Scan for the cell matching the given text and deliver its [x, y] coordinate at center. 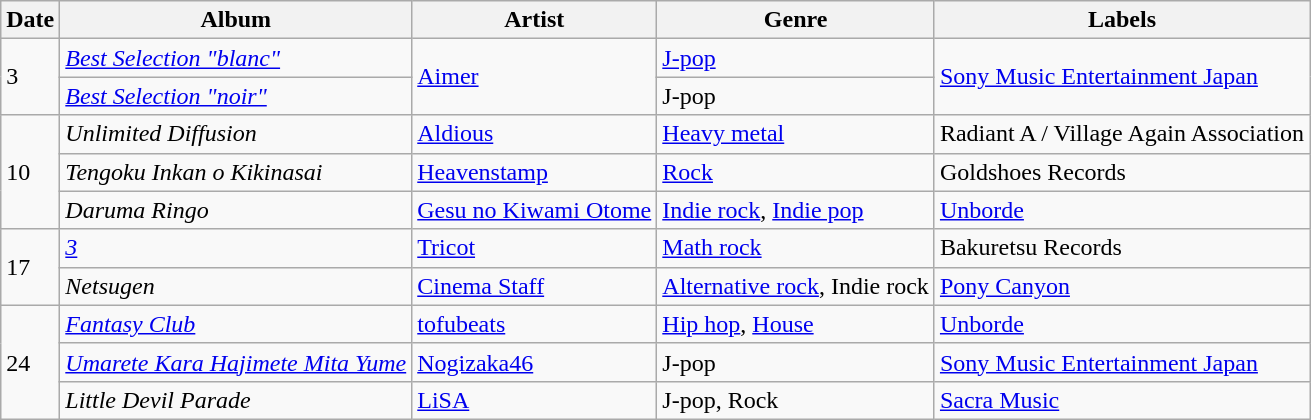
Indie rock, Indie pop [796, 210]
Alternative rock, Indie rock [796, 286]
tofubeats [534, 324]
Heavenstamp [534, 172]
Best Selection "blanc" [236, 58]
Radiant A / Village Again Association [1122, 134]
Fantasy Club [236, 324]
Netsugen [236, 286]
Daruma Ringo [236, 210]
Unlimited Diffusion [236, 134]
LiSA [534, 400]
10 [30, 172]
Sacra Music [1122, 400]
Genre [796, 20]
Labels [1122, 20]
Pony Canyon [1122, 286]
17 [30, 267]
Cinema Staff [534, 286]
Tengoku Inkan o Kikinasai [236, 172]
Date [30, 20]
Little Devil Parade [236, 400]
J-pop, Rock [796, 400]
Hip hop, House [796, 324]
Tricot [534, 248]
Artist [534, 20]
Heavy metal [796, 134]
Bakuretsu Records [1122, 248]
Best Selection "noir" [236, 96]
Rock [796, 172]
Math rock [796, 248]
Album [236, 20]
Aimer [534, 77]
24 [30, 362]
Aldious [534, 134]
Umarete Kara Hajimete Mita Yume [236, 362]
Nogizaka46 [534, 362]
Gesu no Kiwami Otome [534, 210]
Goldshoes Records [1122, 172]
